Return the (x, y) coordinate for the center point of the cell that contains the specified text.  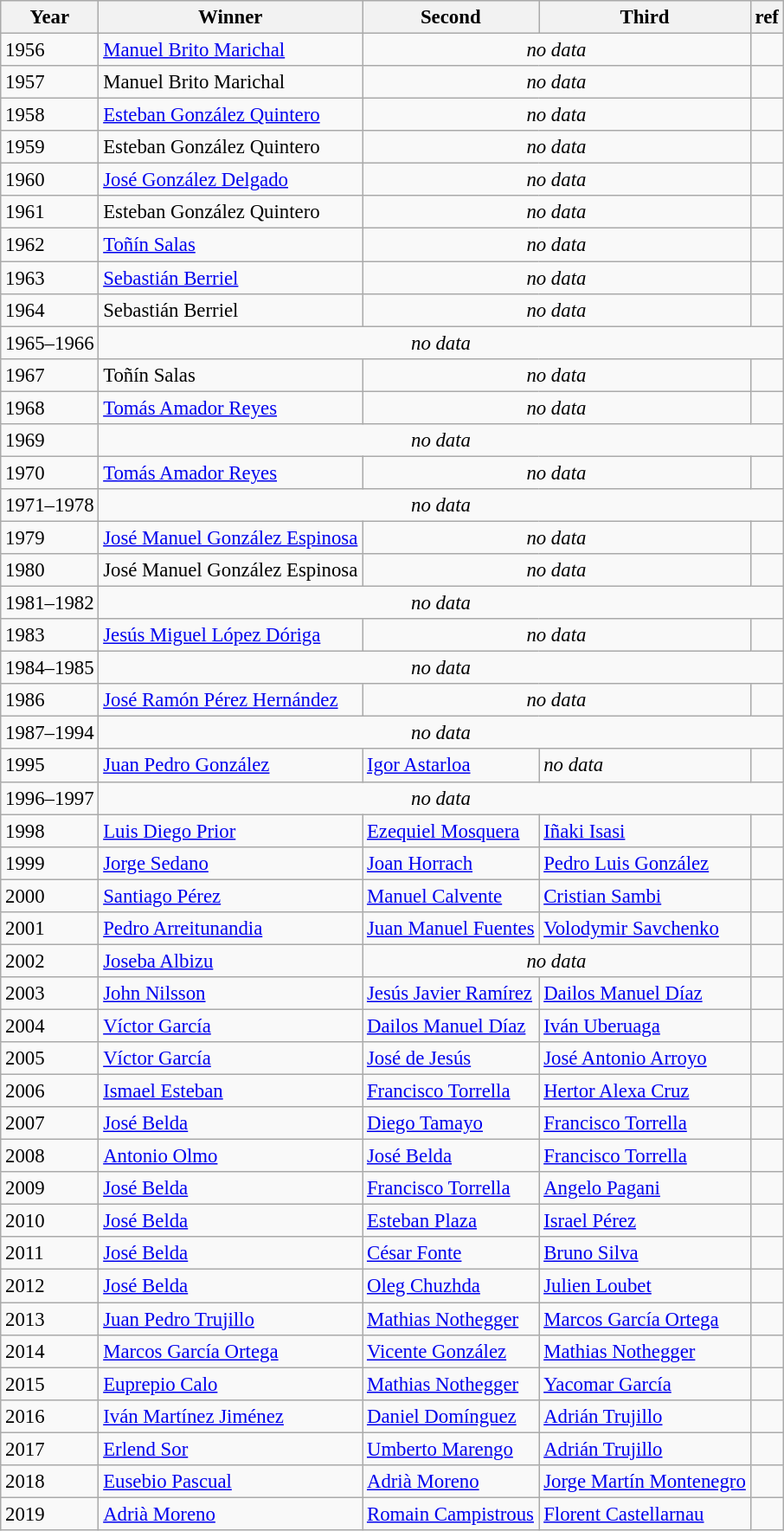
Ismael Esteban (230, 1091)
ref (767, 17)
Esteban Plaza (451, 1221)
1961 (50, 212)
Antonio Olmo (230, 1156)
2003 (50, 994)
1956 (50, 50)
Iñaki Isasi (645, 831)
Oleg Chuzhda (451, 1286)
2016 (50, 1416)
Julien Loubet (645, 1286)
2014 (50, 1351)
Euprepio Calo (230, 1384)
2012 (50, 1286)
Pedro Luis González (645, 863)
Juan Pedro González (230, 766)
1968 (50, 408)
Iván Martínez Jiménez (230, 1416)
2019 (50, 1514)
1995 (50, 766)
2011 (50, 1254)
1960 (50, 180)
2001 (50, 929)
2007 (50, 1123)
Santiago Pérez (230, 896)
1971–1978 (50, 505)
Erlend Sor (230, 1449)
1996–1997 (50, 798)
1962 (50, 245)
Daniel Domínguez (451, 1416)
2008 (50, 1156)
José Ramón Pérez Hernández (230, 700)
1965–1966 (50, 343)
César Fonte (451, 1254)
Cristian Sambi (645, 896)
Yacomar García (645, 1384)
1957 (50, 82)
Pedro Arreitunandia (230, 929)
1981–1982 (50, 603)
1970 (50, 473)
Jesús Miguel López Dóriga (230, 635)
1969 (50, 441)
Jesús Javier Ramírez (451, 994)
2004 (50, 1026)
Volodymir Savchenko (645, 929)
Bruno Silva (645, 1254)
John Nilsson (230, 994)
2013 (50, 1319)
Jorge Sedano (230, 863)
Eusebio Pascual (230, 1482)
Umberto Marengo (451, 1449)
Iván Uberuaga (645, 1026)
2017 (50, 1449)
Year (50, 17)
2005 (50, 1058)
1986 (50, 700)
Israel Pérez (645, 1221)
Second (451, 17)
José Antonio Arroyo (645, 1058)
2018 (50, 1482)
Romain Campistrous (451, 1514)
1979 (50, 537)
1998 (50, 831)
Joseba Albizu (230, 961)
Jorge Martín Montenegro (645, 1482)
1964 (50, 310)
Vicente González (451, 1351)
Manuel Calvente (451, 896)
Third (645, 17)
Ezequiel Mosquera (451, 831)
José González Delgado (230, 180)
Juan Pedro Trujillo (230, 1319)
1987–1994 (50, 733)
1983 (50, 635)
Juan Manuel Fuentes (451, 929)
Angelo Pagani (645, 1188)
Florent Castellarnau (645, 1514)
Luis Diego Prior (230, 831)
Igor Astarloa (451, 766)
Joan Horrach (451, 863)
1984–1985 (50, 668)
Hertor Alexa Cruz (645, 1091)
1958 (50, 115)
1963 (50, 278)
2010 (50, 1221)
2000 (50, 896)
2002 (50, 961)
1967 (50, 375)
1959 (50, 147)
1999 (50, 863)
2015 (50, 1384)
2006 (50, 1091)
2009 (50, 1188)
Winner (230, 17)
Diego Tamayo (451, 1123)
1980 (50, 570)
José de Jesús (451, 1058)
